Output the (x, y) coordinate of the center of the cell containing the given text.  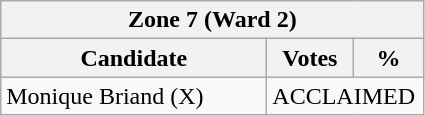
Votes (310, 58)
ACCLAIMED (346, 96)
% (388, 58)
Monique Briand (X) (134, 96)
Zone 7 (Ward 2) (212, 20)
Candidate (134, 58)
